Locate the cell with the specified text and output its [x, y] center coordinate. 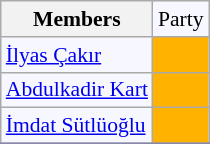
Members [77, 19]
Abdulkadir Kart [77, 90]
İmdat Sütlüoğlu [77, 126]
İlyas Çakır [77, 55]
Party [181, 19]
